Search for the cell housing the specified text and yield its [X, Y] center coordinate. 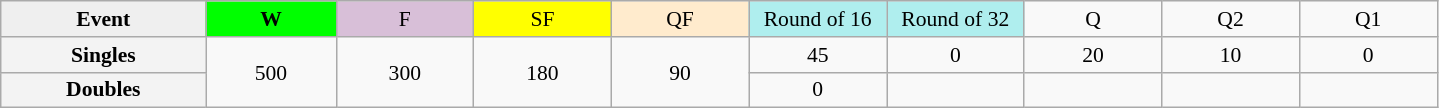
500 [271, 72]
Singles [104, 55]
Doubles [104, 90]
90 [680, 72]
20 [1093, 55]
Round of 32 [955, 19]
W [271, 19]
F [405, 19]
180 [543, 72]
QF [680, 19]
Q2 [1231, 19]
Round of 16 [818, 19]
Q [1093, 19]
10 [1231, 55]
SF [543, 19]
Event [104, 19]
Q1 [1368, 19]
45 [818, 55]
300 [405, 72]
